Detect which cell encompasses the target text, then output its [x, y] center coordinate. 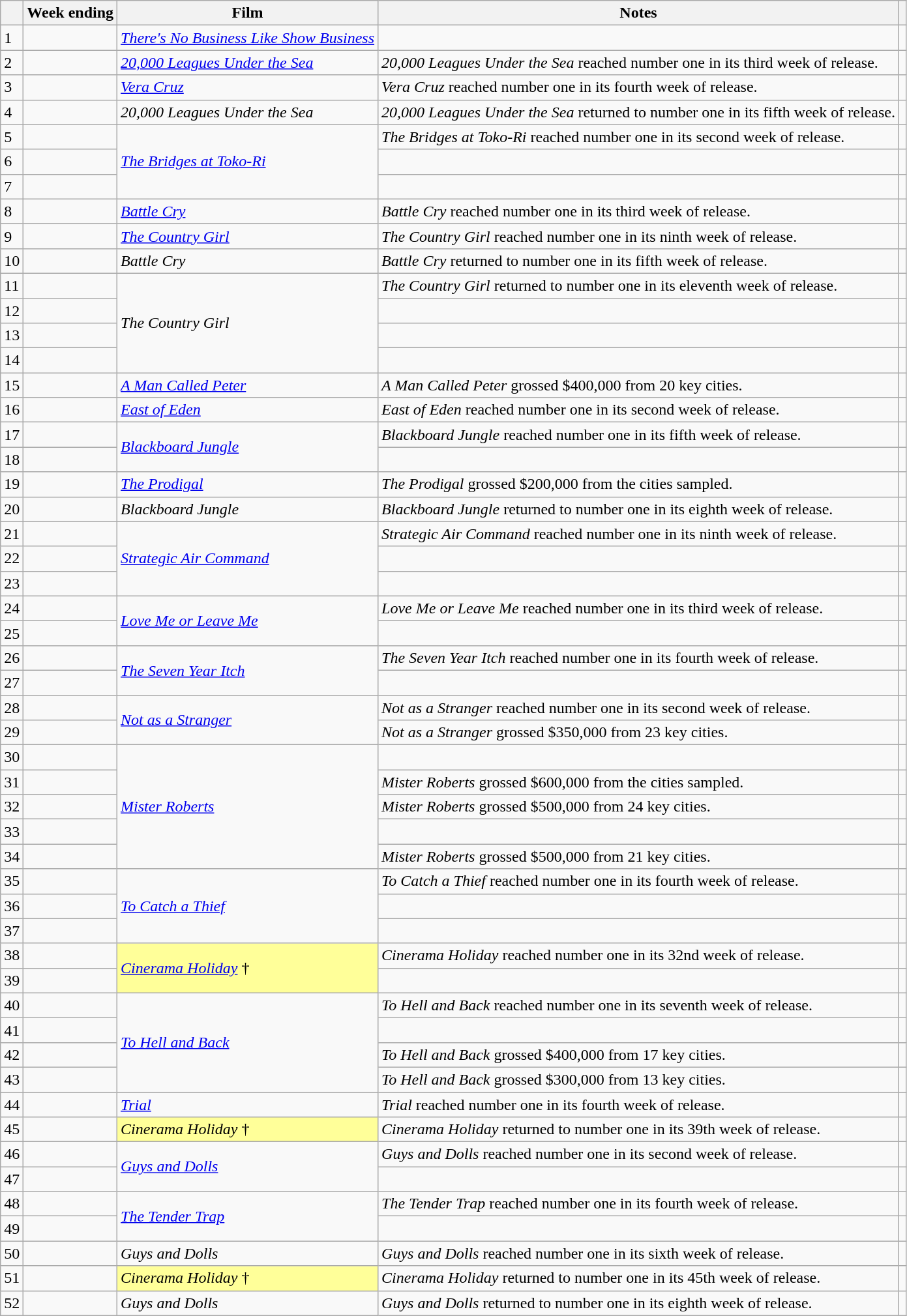
Guys and Dolls returned to number one in its eighth week of release. [639, 1303]
Trial reached number one in its fourth week of release. [639, 1105]
Not as a Stranger [248, 720]
43 [12, 1079]
52 [12, 1303]
20,000 Leagues Under the Sea reached number one in its third week of release. [639, 63]
44 [12, 1105]
31 [12, 782]
The Tender Trap [248, 1216]
Mister Roberts grossed $500,000 from 21 key cities. [639, 856]
18 [12, 460]
40 [12, 1005]
1 [12, 38]
The Tender Trap reached number one in its fourth week of release. [639, 1204]
45 [12, 1130]
To Hell and Back [248, 1042]
Week ending [70, 13]
28 [12, 707]
The Seven Year Itch reached number one in its fourth week of release. [639, 658]
To Hell and Back grossed $300,000 from 13 key cities. [639, 1079]
6 [12, 162]
12 [12, 311]
Film [248, 13]
The Country Girl reached number one in its ninth week of release. [639, 236]
Mister Roberts grossed $600,000 from the cities sampled. [639, 782]
The Prodigal [248, 484]
11 [12, 285]
To Hell and Back grossed $400,000 from 17 key cities. [639, 1055]
Strategic Air Command [248, 559]
42 [12, 1055]
20 [12, 509]
36 [12, 906]
41 [12, 1030]
To Hell and Back reached number one in its seventh week of release. [639, 1005]
2 [12, 63]
50 [12, 1253]
13 [12, 336]
48 [12, 1204]
35 [12, 881]
19 [12, 484]
Cinerama Holiday reached number one in its 32nd week of release. [639, 956]
27 [12, 682]
Blackboard Jungle reached number one in its fifth week of release. [639, 435]
51 [12, 1278]
30 [12, 757]
3 [12, 87]
Battle Cry reached number one in its third week of release. [639, 211]
38 [12, 956]
To Catch a Thief reached number one in its fourth week of release. [639, 881]
9 [12, 236]
24 [12, 608]
26 [12, 658]
20,000 Leagues Under the Sea returned to number one in its fifth week of release. [639, 112]
34 [12, 856]
46 [12, 1154]
Vera Cruz reached number one in its fourth week of release. [639, 87]
Love Me or Leave Me reached number one in its third week of release. [639, 608]
Mister Roberts grossed $500,000 from 24 key cities. [639, 807]
East of Eden [248, 410]
Mister Roberts [248, 807]
Cinerama Holiday returned to number one in its 45th week of release. [639, 1278]
Guys and Dolls reached number one in its second week of release. [639, 1154]
The Bridges at Toko-Ri [248, 162]
To Catch a Thief [248, 906]
4 [12, 112]
Vera Cruz [248, 87]
47 [12, 1179]
29 [12, 733]
The Country Girl returned to number one in its eleventh week of release. [639, 285]
8 [12, 211]
Love Me or Leave Me [248, 621]
15 [12, 385]
39 [12, 980]
32 [12, 807]
The Seven Year Itch [248, 670]
East of Eden reached number one in its second week of release. [639, 410]
17 [12, 435]
Blackboard Jungle returned to number one in its eighth week of release. [639, 509]
Cinerama Holiday returned to number one in its 39th week of release. [639, 1130]
33 [12, 832]
7 [12, 186]
10 [12, 261]
Not as a Stranger reached number one in its second week of release. [639, 707]
A Man Called Peter [248, 385]
The Bridges at Toko-Ri reached number one in its second week of release. [639, 137]
There's No Business Like Show Business [248, 38]
16 [12, 410]
49 [12, 1229]
21 [12, 534]
A Man Called Peter grossed $400,000 from 20 key cities. [639, 385]
Trial [248, 1105]
Strategic Air Command reached number one in its ninth week of release. [639, 534]
25 [12, 633]
Guys and Dolls reached number one in its sixth week of release. [639, 1253]
The Prodigal grossed $200,000 from the cities sampled. [639, 484]
23 [12, 583]
37 [12, 931]
Notes [639, 13]
Not as a Stranger grossed $350,000 from 23 key cities. [639, 733]
22 [12, 559]
Battle Cry returned to number one in its fifth week of release. [639, 261]
5 [12, 137]
14 [12, 360]
